Return the (X, Y) coordinate for the center point of the cell that contains the specified text.  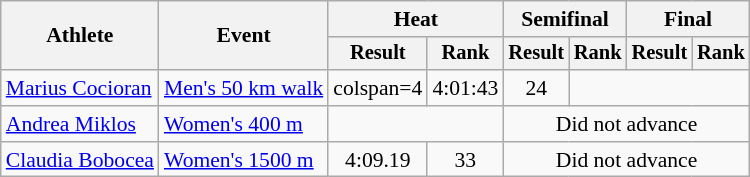
Women's 400 m (244, 124)
Did not advance (626, 124)
24 (536, 88)
Heat (416, 19)
Andrea Miklos (80, 124)
Athlete (80, 36)
colspan=4 (378, 88)
Event (244, 36)
4:01:43 (465, 88)
Final (688, 19)
Men's 50 km walk (244, 88)
Semifinal (564, 19)
Marius Cocioran (80, 88)
